Locate the cell with the specified text and output its [x, y] center coordinate. 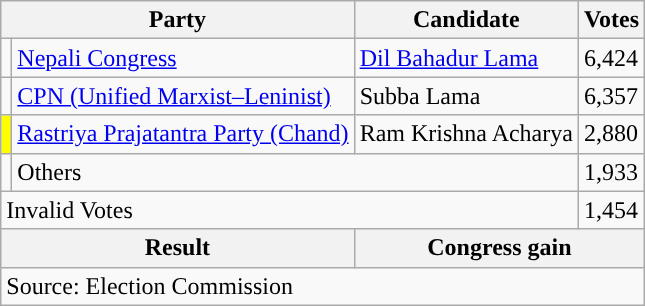
Congress gain [500, 248]
Subba Lama [466, 96]
Source: Election Commission [323, 286]
Party [178, 20]
Candidate [466, 20]
Votes [611, 20]
Dil Bahadur Lama [466, 58]
Nepali Congress [183, 58]
Result [178, 248]
Invalid Votes [290, 210]
6,357 [611, 96]
1,454 [611, 210]
Rastriya Prajatantra Party (Chand) [183, 134]
Others [296, 172]
CPN (Unified Marxist–Leninist) [183, 96]
2,880 [611, 134]
Ram Krishna Acharya [466, 134]
6,424 [611, 58]
1,933 [611, 172]
